Provide the [X, Y] coordinate of the cell's center where the given text is located.  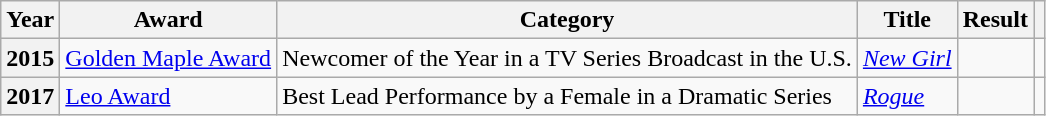
Title [907, 20]
Best Lead Performance by a Female in a Dramatic Series [568, 96]
New Girl [907, 58]
Result [995, 20]
2017 [30, 96]
Year [30, 20]
2015 [30, 58]
Rogue [907, 96]
Leo Award [168, 96]
Category [568, 20]
Golden Maple Award [168, 58]
Award [168, 20]
Newcomer of the Year in a TV Series Broadcast in the U.S. [568, 58]
